From the cell containing the given text, extract its center point as (X, Y) coordinate. 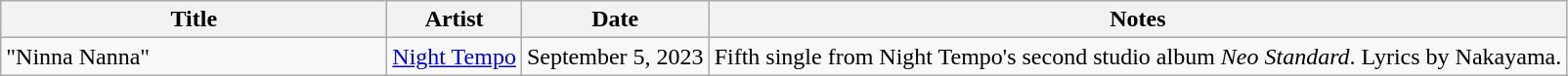
Title (194, 19)
September 5, 2023 (615, 57)
"Ninna Nanna" (194, 57)
Date (615, 19)
Fifth single from Night Tempo's second studio album Neo Standard. Lyrics by Nakayama. (1138, 57)
Night Tempo (455, 57)
Artist (455, 19)
Notes (1138, 19)
